Pinpoint the cell where the given text exists, returning its [X, Y] midpoint coordinate. 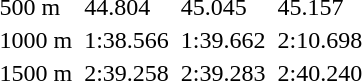
1:39.662 [223, 40]
1:38.566 [127, 40]
